Determine the [x, y] coordinate at the center of the cell enclosing the given text.  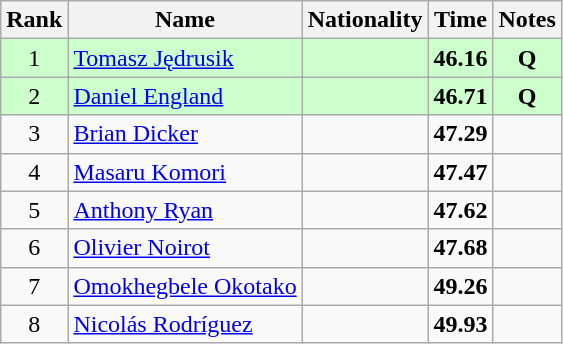
Brian Dicker [185, 134]
Omokhegbele Okotako [185, 286]
49.26 [460, 286]
Name [185, 20]
Olivier Noirot [185, 248]
Anthony Ryan [185, 210]
4 [34, 172]
2 [34, 96]
8 [34, 324]
47.68 [460, 248]
47.29 [460, 134]
1 [34, 58]
5 [34, 210]
46.71 [460, 96]
Nicolás Rodríguez [185, 324]
47.47 [460, 172]
Notes [527, 20]
6 [34, 248]
Tomasz Jędrusik [185, 58]
Daniel England [185, 96]
47.62 [460, 210]
Nationality [365, 20]
Time [460, 20]
7 [34, 286]
46.16 [460, 58]
Masaru Komori [185, 172]
Rank [34, 20]
3 [34, 134]
49.93 [460, 324]
